From the cell containing the given text, extract its center point as [x, y] coordinate. 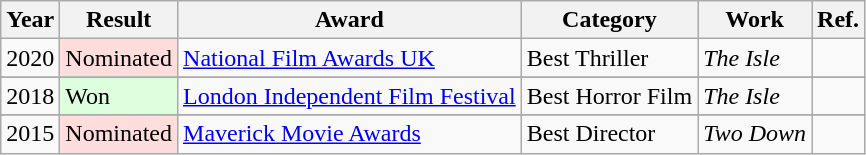
London Independent Film Festival [350, 96]
2015 [30, 134]
Best Horror Film [609, 96]
Ref. [838, 20]
Category [609, 20]
Work [755, 20]
Won [119, 96]
2018 [30, 96]
Maverick Movie Awards [350, 134]
Best Thriller [609, 58]
Best Director [609, 134]
Award [350, 20]
2020 [30, 58]
Two Down [755, 134]
Year [30, 20]
Result [119, 20]
National Film Awards UK [350, 58]
